Pinpoint the cell where the given text exists, returning its [X, Y] midpoint coordinate. 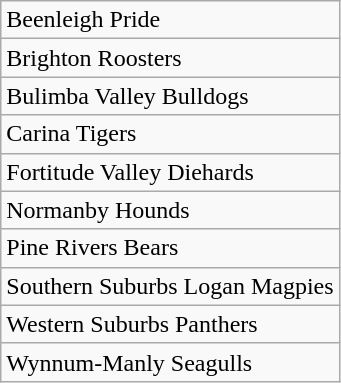
Western Suburbs Panthers [170, 324]
Carina Tigers [170, 134]
Pine Rivers Bears [170, 248]
Bulimba Valley Bulldogs [170, 96]
Wynnum-Manly Seagulls [170, 362]
Southern Suburbs Logan Magpies [170, 286]
Beenleigh Pride [170, 20]
Fortitude Valley Diehards [170, 172]
Brighton Roosters [170, 58]
Normanby Hounds [170, 210]
